Determine the (X, Y) coordinate at the center of the cell enclosing the given text.  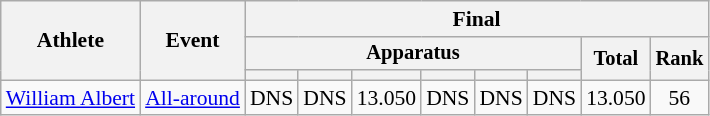
56 (680, 98)
William Albert (70, 98)
All-around (192, 98)
Final (476, 19)
Rank (680, 58)
Total (616, 58)
Event (192, 40)
Apparatus (413, 54)
Athlete (70, 40)
